From the cell containing the given text, extract its center point as (x, y) coordinate. 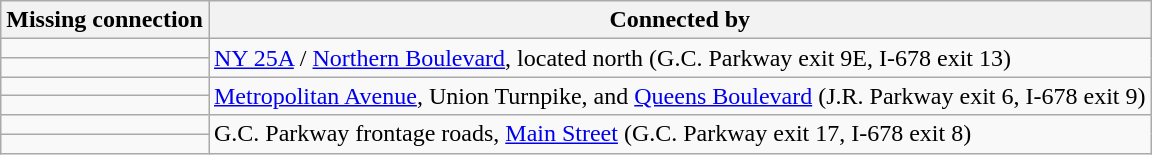
Metropolitan Avenue, Union Turnpike, and Queens Boulevard (J.R. Parkway exit 6, I-678 exit 9) (680, 96)
G.C. Parkway frontage roads, Main Street (G.C. Parkway exit 17, I-678 exit 8) (680, 134)
Missing connection (105, 20)
Connected by (680, 20)
NY 25A / Northern Boulevard, located north (G.C. Parkway exit 9E, I-678 exit 13) (680, 58)
